Identify which cell holds the provided text, then report its [x, y] central coordinate. 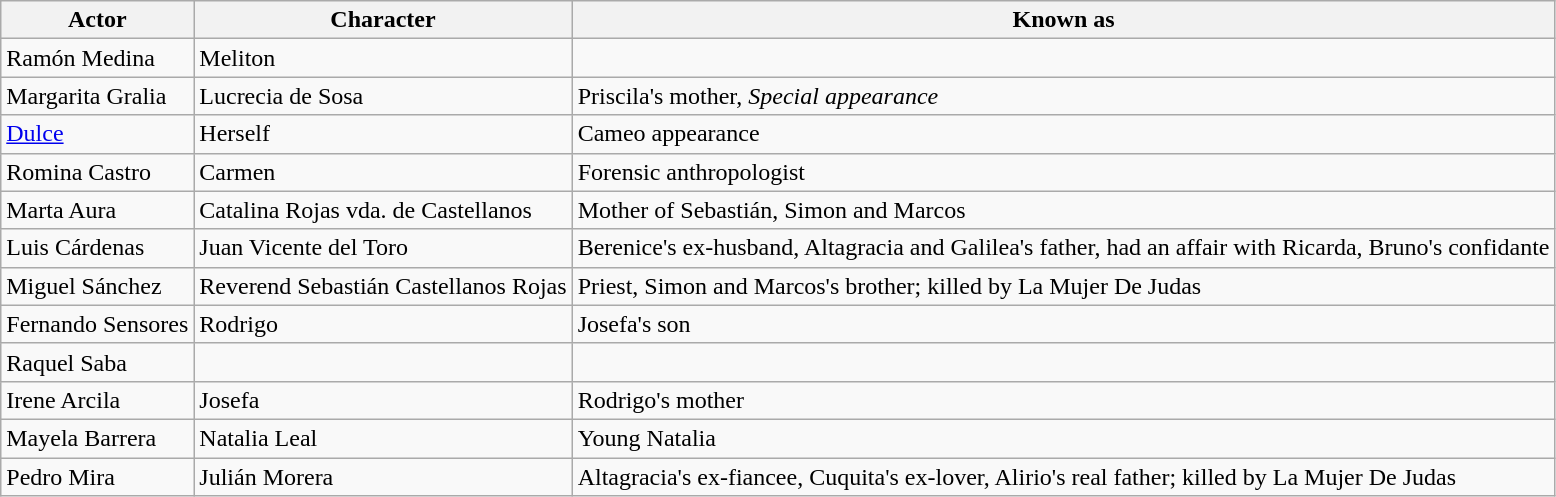
Mother of Sebastián, Simon and Marcos [1064, 210]
Young Natalia [1064, 438]
Dulce [98, 134]
Herself [383, 134]
Ramón Medina [98, 58]
Forensic anthropologist [1064, 172]
Margarita Gralia [98, 96]
Reverend Sebastián Castellanos Rojas [383, 286]
Natalia Leal [383, 438]
Julián Morera [383, 477]
Meliton [383, 58]
Character [383, 20]
Josefa's son [1064, 324]
Irene Arcila [98, 400]
Berenice's ex-husband, Altagracia and Galilea's father, had an affair with Ricarda, Bruno's confidante [1064, 248]
Raquel Saba [98, 362]
Known as [1064, 20]
Carmen [383, 172]
Altagracia's ex-fiancee, Cuquita's ex-lover, Alirio's real father; killed by La Mujer De Judas [1064, 477]
Cameo appearance [1064, 134]
Catalina Rojas vda. de Castellanos [383, 210]
Priest, Simon and Marcos's brother; killed by La Mujer De Judas [1064, 286]
Josefa [383, 400]
Priscila's mother, Special appearance [1064, 96]
Miguel Sánchez [98, 286]
Rodrigo's mother [1064, 400]
Mayela Barrera [98, 438]
Luis Cárdenas [98, 248]
Fernando Sensores [98, 324]
Pedro Mira [98, 477]
Rodrigo [383, 324]
Actor [98, 20]
Juan Vicente del Toro [383, 248]
Lucrecia de Sosa [383, 96]
Romina Castro [98, 172]
Marta Aura [98, 210]
